Provide the (X, Y) coordinate of the cell's center where the given text is located.  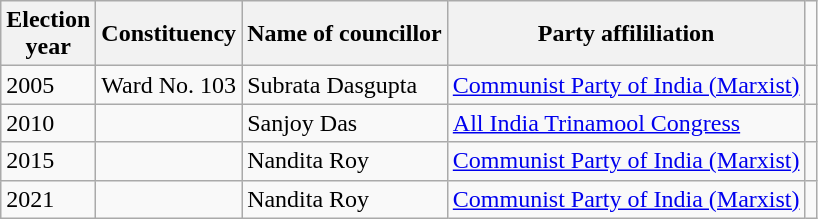
2005 (48, 85)
Name of councillor (345, 34)
Party affililiation (626, 34)
2021 (48, 199)
All India Trinamool Congress (626, 123)
Election year (48, 34)
Subrata Dasgupta (345, 85)
Ward No. 103 (169, 85)
2010 (48, 123)
Constituency (169, 34)
2015 (48, 161)
Sanjoy Das (345, 123)
